Locate the cell with the specified text and output its [X, Y] center coordinate. 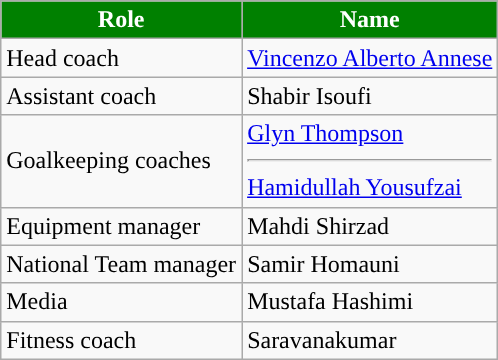
National Team manager [122, 264]
Equipment manager [122, 226]
Name [370, 20]
Goalkeeping coaches [122, 161]
Head coach [122, 58]
Shabir Isoufi [370, 96]
Assistant coach [122, 96]
Vincenzo Alberto Annese [370, 58]
Samir Homauni [370, 264]
Media [122, 302]
Saravanakumar [370, 340]
Fitness coach [122, 340]
Mustafa Hashimi [370, 302]
Glyn Thompson Hamidullah Yousufzai [370, 161]
Mahdi Shirzad [370, 226]
Role [122, 20]
